From the cell containing the given text, extract its center point as [X, Y] coordinate. 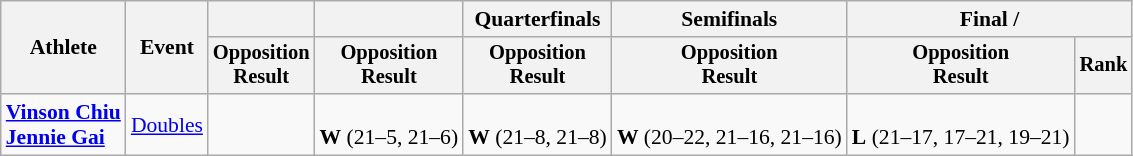
Final / [990, 19]
Event [167, 48]
W (20–22, 21–16, 21–16) [730, 124]
Semifinals [730, 19]
Athlete [64, 48]
Quarterfinals [538, 19]
Vinson ChiuJennie Gai [64, 124]
L (21–17, 17–21, 19–21) [961, 124]
W (21–5, 21–6) [390, 124]
W (21–8, 21–8) [538, 124]
Rank [1104, 66]
Doubles [167, 124]
